Locate the cell with the specified text and output its [x, y] center coordinate. 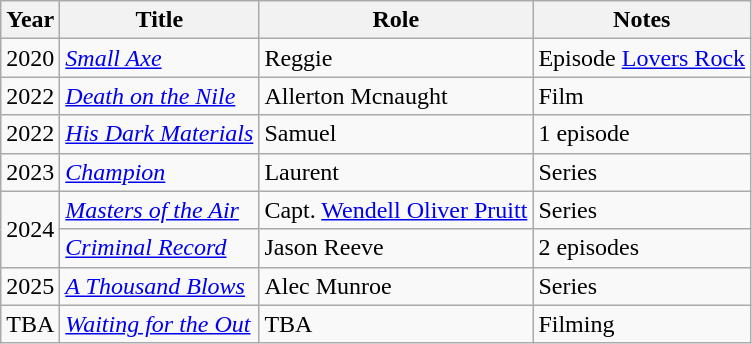
Laurent [396, 172]
Notes [642, 20]
Episode Lovers Rock [642, 58]
Champion [160, 172]
Alec Munroe [396, 286]
Death on the Nile [160, 96]
Criminal Record [160, 248]
Filming [642, 324]
2020 [30, 58]
Jason Reeve [396, 248]
Waiting for the Out [160, 324]
Film [642, 96]
Samuel [396, 134]
2023 [30, 172]
2 episodes [642, 248]
His Dark Materials [160, 134]
Capt. Wendell Oliver Pruitt [396, 210]
Year [30, 20]
Masters of the Air [160, 210]
1 episode [642, 134]
Small Axe [160, 58]
2024 [30, 229]
2025 [30, 286]
A Thousand Blows [160, 286]
Role [396, 20]
Allerton Mcnaught [396, 96]
Reggie [396, 58]
Title [160, 20]
